Locate the cell with the specified text and output its [x, y] center coordinate. 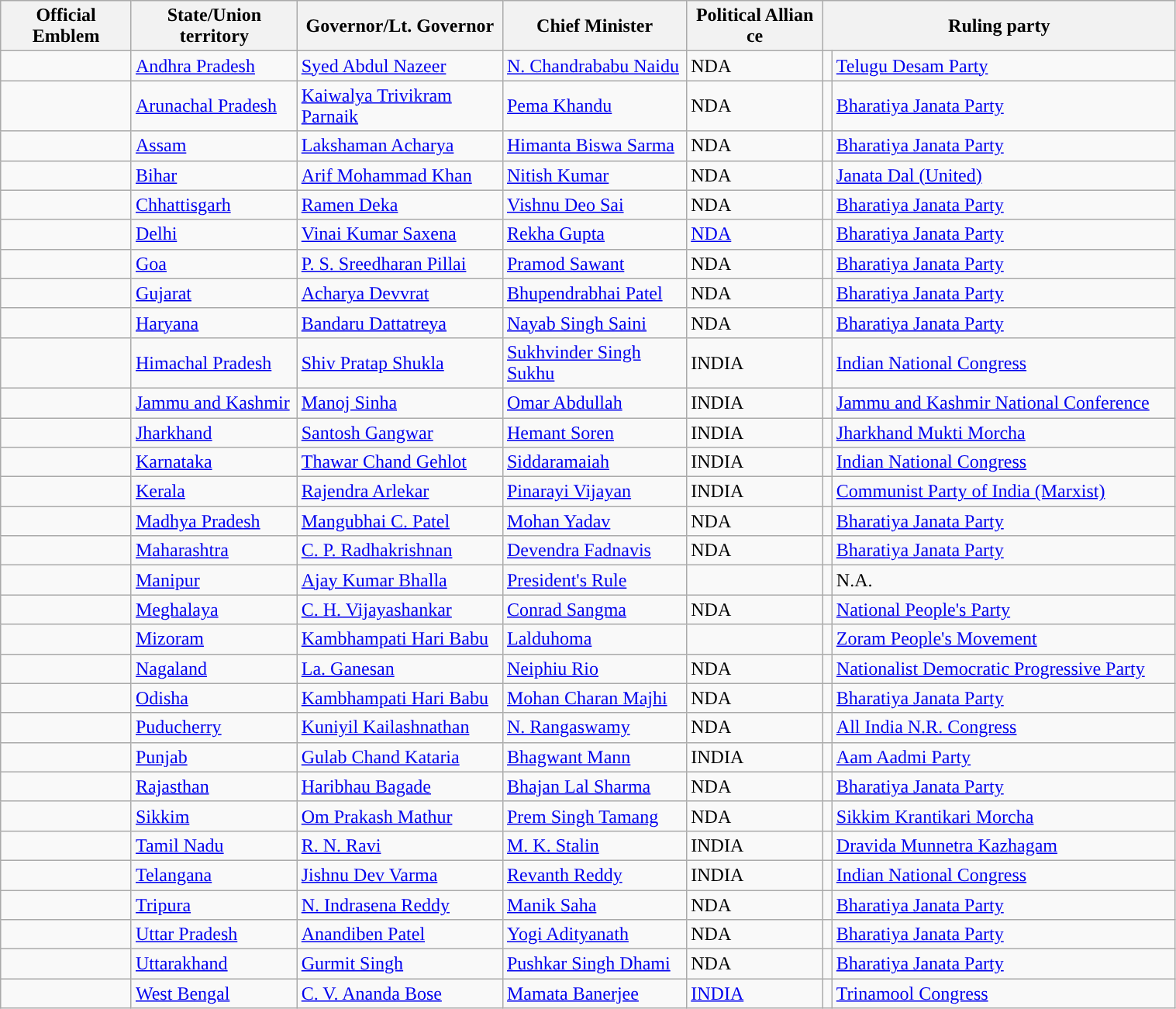
Mamata Banerjee [594, 993]
Kaiwalya Trivikram Parnaik [400, 105]
Manik Saha [594, 905]
Odisha [214, 698]
Ruling party [998, 26]
Thawar Chand Gehlot [400, 462]
Uttarakhand [214, 964]
Bhajan Lal Sharma [594, 786]
State/Union territory [214, 26]
Punjab [214, 757]
Janata Dal (United) [1003, 175]
Revanth Reddy [594, 875]
Sukhvinder Singh Sukhu [594, 363]
M. K. Stalin [594, 845]
Uttar Pradesh [214, 935]
Omar Abdullah [594, 403]
Governor/Lt. Governor [400, 26]
Sikkim [214, 816]
Rajendra Arlekar [400, 492]
Gurmit Singh [400, 964]
Maharashtra [214, 551]
Meghalaya [214, 610]
Nationalist Democratic Progressive Party [1003, 669]
C. P. Radhakrishnan [400, 551]
Assam [214, 146]
West Bengal [214, 993]
Karnataka [214, 462]
Rekha Gupta [594, 234]
Jishnu Dev Varma [400, 875]
Tripura [214, 905]
Tamil Nadu [214, 845]
N. Indrasena Reddy [400, 905]
Political Allian ce [755, 26]
Andhra Pradesh [214, 66]
Neiphiu Rio [594, 669]
Delhi [214, 234]
Trinamool Congress [1003, 993]
Zoram People's Movement [1003, 639]
All India N.R. Congress [1003, 727]
Vinai Kumar Saxena [400, 234]
Prem Singh Tamang [594, 816]
Devendra Fadnavis [594, 551]
Jammu and Kashmir [214, 403]
Dravida Munnetra Kazhagam [1003, 845]
Sikkim Krantikari Morcha [1003, 816]
Haryana [214, 323]
Haribhau Bagade [400, 786]
Pramod Sawant [594, 264]
Ramen Deka [400, 205]
Puducherry [214, 727]
N.A. [1003, 580]
Chhattisgarh [214, 205]
Conrad Sangma [594, 610]
Communist Party of India (Marxist) [1003, 492]
Arunachal Pradesh [214, 105]
Lalduhoma [594, 639]
Chief Minister [594, 26]
Bandaru Dattatreya [400, 323]
R. N. Ravi [400, 845]
Goa [214, 264]
Bihar [214, 175]
Yogi Adityanath [594, 935]
Arif Mohammad Khan [400, 175]
Shiv Pratap Shukla [400, 363]
Jharkhand Mukti Morcha [1003, 432]
P. S. Sreedharan Pillai [400, 264]
Madhya Pradesh [214, 521]
C. V. Ananda Bose [400, 993]
Pinarayi Vijayan [594, 492]
Nayab Singh Saini [594, 323]
Bhupendrabhai Patel [594, 293]
Manipur [214, 580]
Acharya Devvrat [400, 293]
National People's Party [1003, 610]
La. Ganesan [400, 669]
Aam Aadmi Party [1003, 757]
C. H. Vijayashankar [400, 610]
Vishnu Deo Sai [594, 205]
Ajay Kumar Bhalla [400, 580]
Pema Khandu [594, 105]
Syed Abdul Nazeer [400, 66]
Telangana [214, 875]
Himachal Pradesh [214, 363]
Rajasthan [214, 786]
Gujarat [214, 293]
Mohan Yadav [594, 521]
Nitish Kumar [594, 175]
Om Prakash Mathur [400, 816]
Bhagwant Mann [594, 757]
Himanta Biswa Sarma [594, 146]
Lakshaman Acharya [400, 146]
Siddaramaiah [594, 462]
Santosh Gangwar [400, 432]
N. Chandrababu Naidu [594, 66]
Jharkhand [214, 432]
Official Emblem [67, 26]
N. Rangaswamy [594, 727]
Mohan Charan Majhi [594, 698]
Mangubhai C. Patel [400, 521]
Telugu Desam Party [1003, 66]
Gulab Chand Kataria [400, 757]
President's Rule [594, 580]
Mizoram [214, 639]
Hemant Soren [594, 432]
Pushkar Singh Dhami [594, 964]
Manoj Sinha [400, 403]
Nagaland [214, 669]
Kerala [214, 492]
Kuniyil Kailashnathan [400, 727]
Jammu and Kashmir National Conference [1003, 403]
Anandiben Patel [400, 935]
